Provide the (X, Y) coordinate of the cell's center where the given text is located.  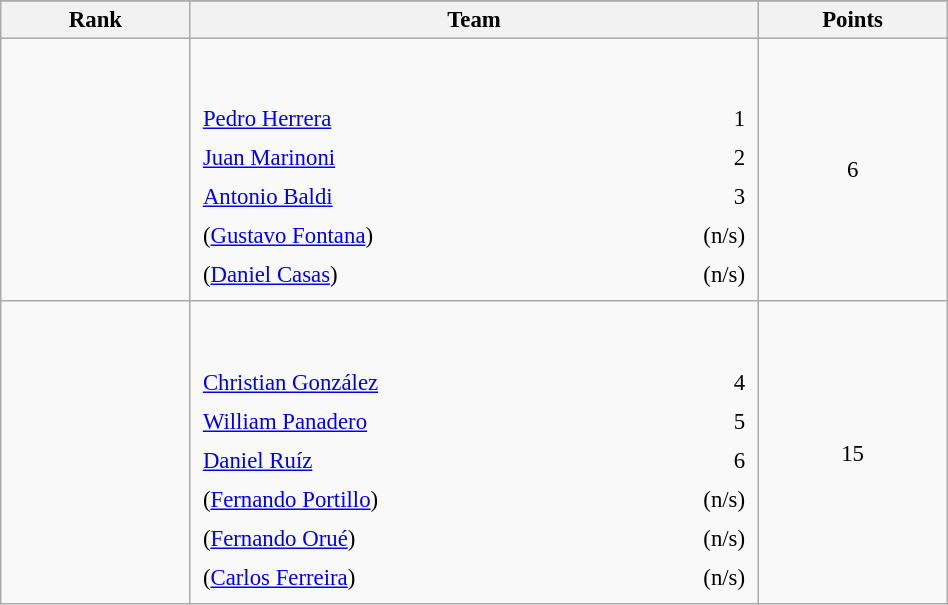
Juan Marinoni (412, 158)
5 (690, 421)
Christian González (413, 382)
(Gustavo Fontana) (412, 236)
15 (852, 453)
Pedro Herrera (412, 119)
(Fernando Orué) (413, 538)
William Panadero (413, 421)
4 (690, 382)
(Fernando Portillo) (413, 499)
Christian González 4 William Panadero 5 Daniel Ruíz 6 (Fernando Portillo) (n/s) (Fernando Orué) (n/s) (Carlos Ferreira) (n/s) (474, 453)
Team (474, 20)
1 (688, 119)
(Daniel Casas) (412, 275)
Rank (96, 20)
Pedro Herrera 1 Juan Marinoni 2 Antonio Baldi 3 (Gustavo Fontana) (n/s) (Daniel Casas) (n/s) (474, 170)
Points (852, 20)
3 (688, 197)
2 (688, 158)
(Carlos Ferreira) (413, 577)
Antonio Baldi (412, 197)
Daniel Ruíz (413, 460)
